Capture the cell that displays the provided text and extract its (X, Y) central coordinate. 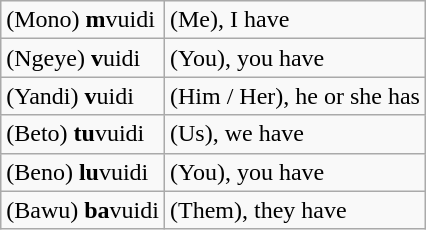
(Him / Her), he or she has (294, 96)
(Beno) luvuidi (83, 172)
(Me), I have (294, 20)
(Bawu) bavuidi (83, 210)
(Yandi) vuidi (83, 96)
(Them), they have (294, 210)
(Us), we have (294, 134)
(Mono) mvuidi (83, 20)
(Beto) tuvuidi (83, 134)
(Ngeye) vuidi (83, 58)
